Locate the cell with the specified text and output its (x, y) center coordinate. 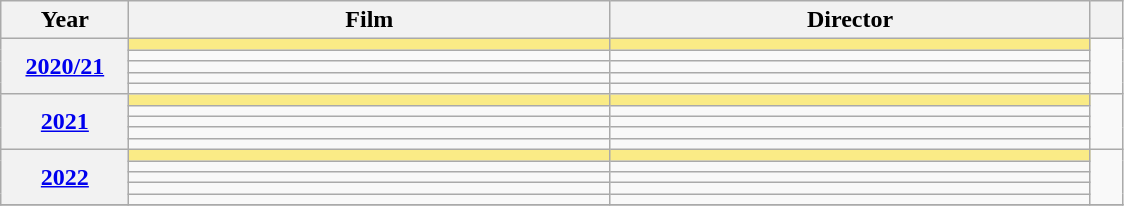
Director (850, 20)
Film (370, 20)
2022 (65, 176)
Year (65, 20)
2020/21 (65, 66)
2021 (65, 122)
